Identify which cell holds the provided text, then report its [X, Y] central coordinate. 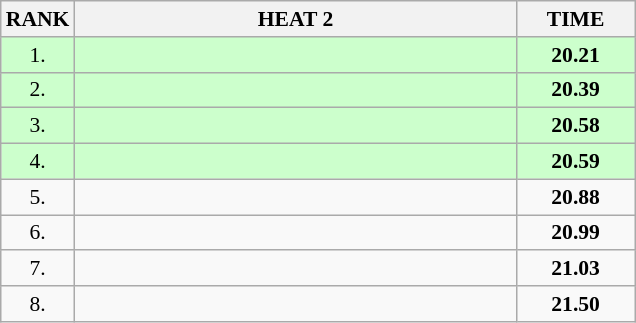
21.50 [576, 304]
HEAT 2 [295, 19]
21.03 [576, 269]
2. [38, 90]
20.99 [576, 233]
20.58 [576, 126]
5. [38, 197]
6. [38, 233]
7. [38, 269]
8. [38, 304]
20.21 [576, 55]
4. [38, 162]
1. [38, 55]
20.59 [576, 162]
RANK [38, 19]
TIME [576, 19]
20.88 [576, 197]
20.39 [576, 90]
3. [38, 126]
